Output the [X, Y] coordinate of the center of the cell containing the given text.  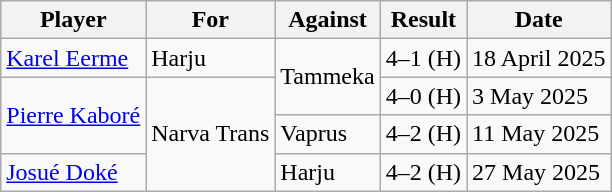
Narva Trans [210, 134]
For [210, 20]
Player [74, 20]
27 May 2025 [539, 172]
Karel Eerme [74, 58]
18 April 2025 [539, 58]
Pierre Kaboré [74, 115]
Vaprus [328, 134]
Result [423, 20]
3 May 2025 [539, 96]
Against [328, 20]
Josué Doké [74, 172]
4–1 (H) [423, 58]
Tammeka [328, 77]
11 May 2025 [539, 134]
Date [539, 20]
4–0 (H) [423, 96]
